Determine the (X, Y) coordinate at the center of the cell enclosing the given text.  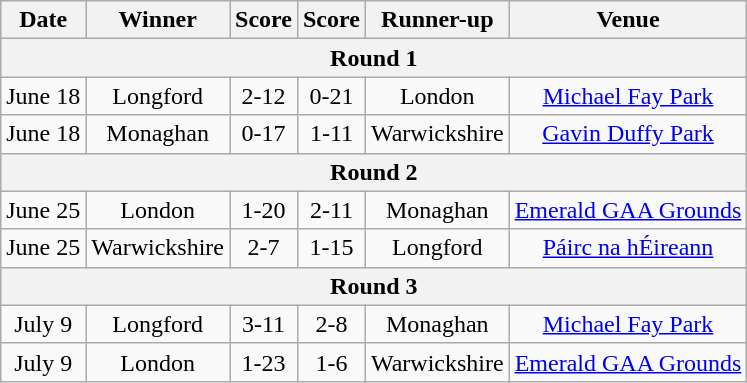
Round 1 (374, 58)
2-7 (264, 248)
Round 3 (374, 286)
1-15 (331, 248)
Runner-up (437, 20)
Winner (158, 20)
Date (44, 20)
Venue (628, 20)
2-11 (331, 210)
1-11 (331, 134)
Round 2 (374, 172)
1-23 (264, 362)
1-6 (331, 362)
0-17 (264, 134)
0-21 (331, 96)
Páirc na hÉireann (628, 248)
2-8 (331, 324)
1-20 (264, 210)
Gavin Duffy Park (628, 134)
2-12 (264, 96)
3-11 (264, 324)
